Capture the cell that displays the provided text and extract its [X, Y] central coordinate. 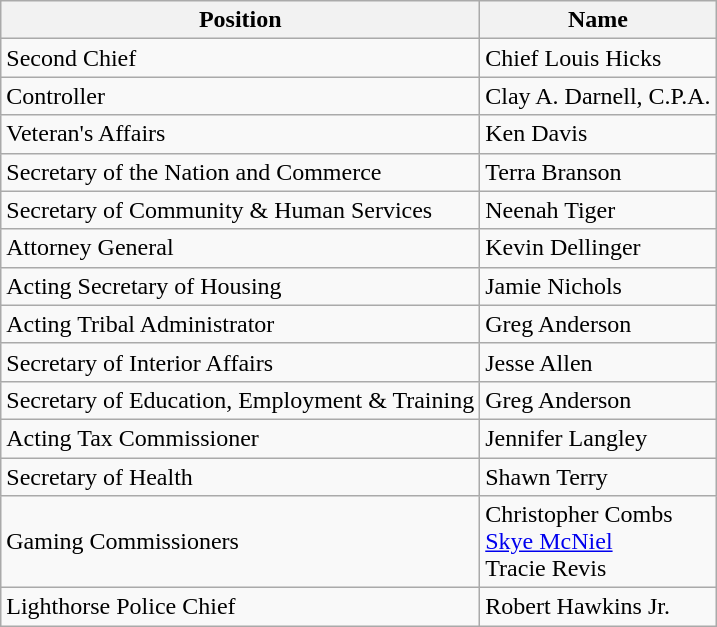
Neenah Tiger [598, 210]
Kevin Dellinger [598, 248]
Jennifer Langley [598, 438]
Position [240, 20]
Shawn Terry [598, 477]
Second Chief [240, 58]
Secretary of Health [240, 477]
Chief Louis Hicks [598, 58]
Jamie Nichols [598, 286]
Controller [240, 96]
Secretary of Education, Employment & Training [240, 400]
Acting Tax Commissioner [240, 438]
Attorney General [240, 248]
Acting Secretary of Housing [240, 286]
Lighthorse Police Chief [240, 607]
Jesse Allen [598, 362]
Veteran's Affairs [240, 134]
Secretary of Interior Affairs [240, 362]
Secretary of Community & Human Services [240, 210]
Terra Branson [598, 172]
Secretary of the Nation and Commerce [240, 172]
Name [598, 20]
Christopher Combs Skye McNielTracie Revis [598, 542]
Ken Davis [598, 134]
Gaming Commissioners [240, 542]
Acting Tribal Administrator [240, 324]
Clay A. Darnell, C.P.A. [598, 96]
Robert Hawkins Jr. [598, 607]
